Locate the cell with the specified text and output its (x, y) center coordinate. 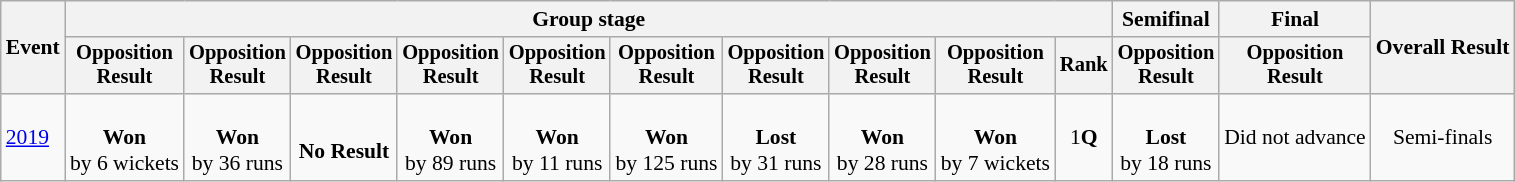
Won by 125 runs (666, 138)
Won by 89 runs (450, 138)
Semifinal (1166, 19)
1Q (1084, 138)
Won by 6 wickets (124, 138)
No Result (344, 138)
Group stage (589, 19)
Won by 36 runs (238, 138)
Lost by 18 runs (1166, 138)
Did not advance (1295, 138)
Semi-finals (1443, 138)
Won by 11 runs (558, 138)
Overall Result (1443, 48)
Rank (1084, 66)
Lost by 31 runs (776, 138)
2019 (33, 138)
Final (1295, 19)
Event (33, 48)
Won by 7 wickets (996, 138)
Won by 28 runs (882, 138)
